Extract the (X, Y) coordinate from the center of the cell holding the provided text.  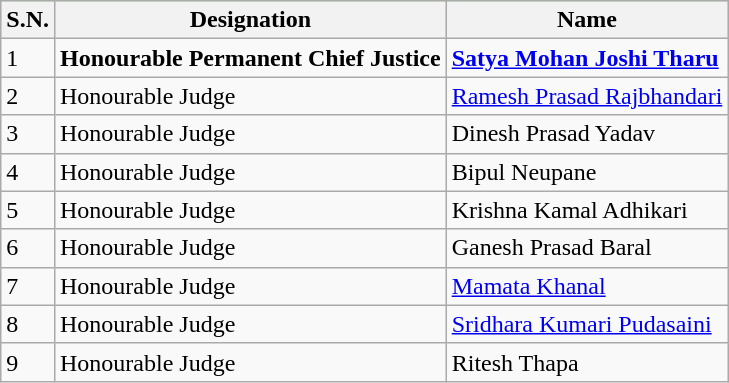
1 (28, 58)
Krishna Kamal Adhikari (587, 210)
Bipul Neupane (587, 172)
7 (28, 286)
Ganesh Prasad Baral (587, 248)
Ramesh Prasad Rajbhandari (587, 96)
Designation (250, 20)
Mamata Khanal (587, 286)
Dinesh Prasad Yadav (587, 134)
Ritesh Thapa (587, 362)
4 (28, 172)
2 (28, 96)
8 (28, 324)
Honourable Permanent Chief Justice (250, 58)
Name (587, 20)
Satya Mohan Joshi Tharu (587, 58)
5 (28, 210)
Sridhara Kumari Pudasaini (587, 324)
6 (28, 248)
3 (28, 134)
9 (28, 362)
S.N. (28, 20)
